Pinpoint the cell where the given text exists, returning its (x, y) midpoint coordinate. 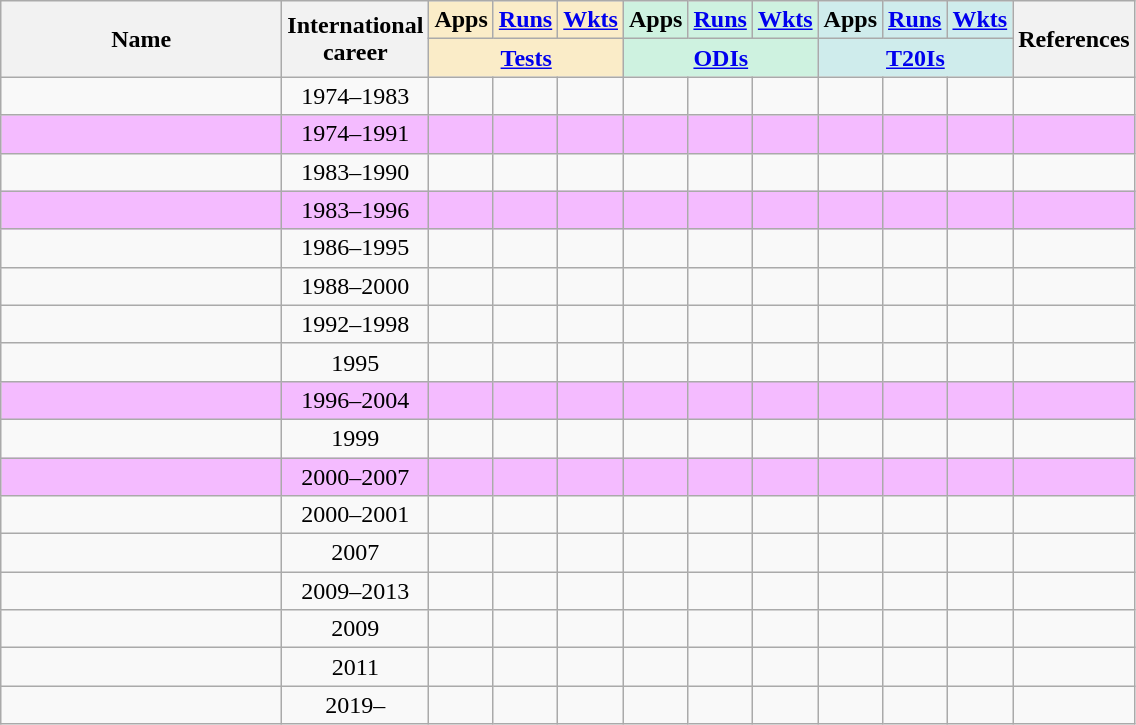
1996–2004 (356, 400)
References (1074, 39)
2000–2007 (356, 477)
2007 (356, 553)
Name (142, 39)
1995 (356, 362)
1983–1996 (356, 210)
1992–1998 (356, 324)
1974–1991 (356, 134)
1983–1990 (356, 172)
T20Is (916, 58)
1988–2000 (356, 286)
ODIs (720, 58)
2009–2013 (356, 591)
2009 (356, 629)
1974–1983 (356, 96)
1999 (356, 438)
2019– (356, 705)
Tests (526, 58)
2011 (356, 667)
2000–2001 (356, 515)
Internationalcareer (356, 39)
1986–1995 (356, 248)
